Pinpoint the cell where the given text exists, returning its [X, Y] midpoint coordinate. 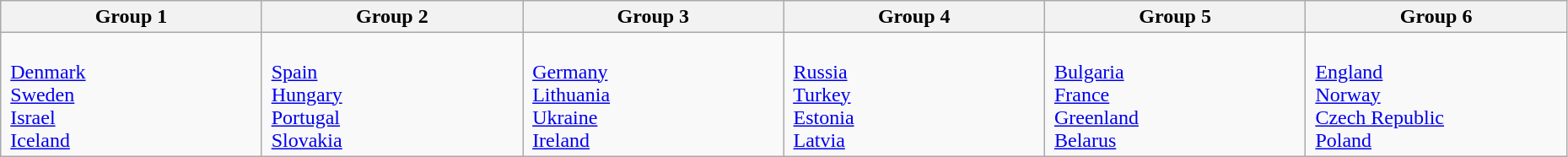
England Norway Czech Republic Poland [1436, 95]
Group 2 [391, 17]
Group 3 [653, 17]
Spain Hungary Portugal Slovakia [391, 95]
Group 6 [1436, 17]
Group 4 [914, 17]
Group 1 [132, 17]
Russia Turkey Estonia Latvia [914, 95]
Germany Lithuania Ukraine Ireland [653, 95]
Group 5 [1174, 17]
Bulgaria France Greenland Belarus [1174, 95]
Denmark Sweden Israel Iceland [132, 95]
